Find where the given text appears and provide that cell's center as [x, y] coordinate. 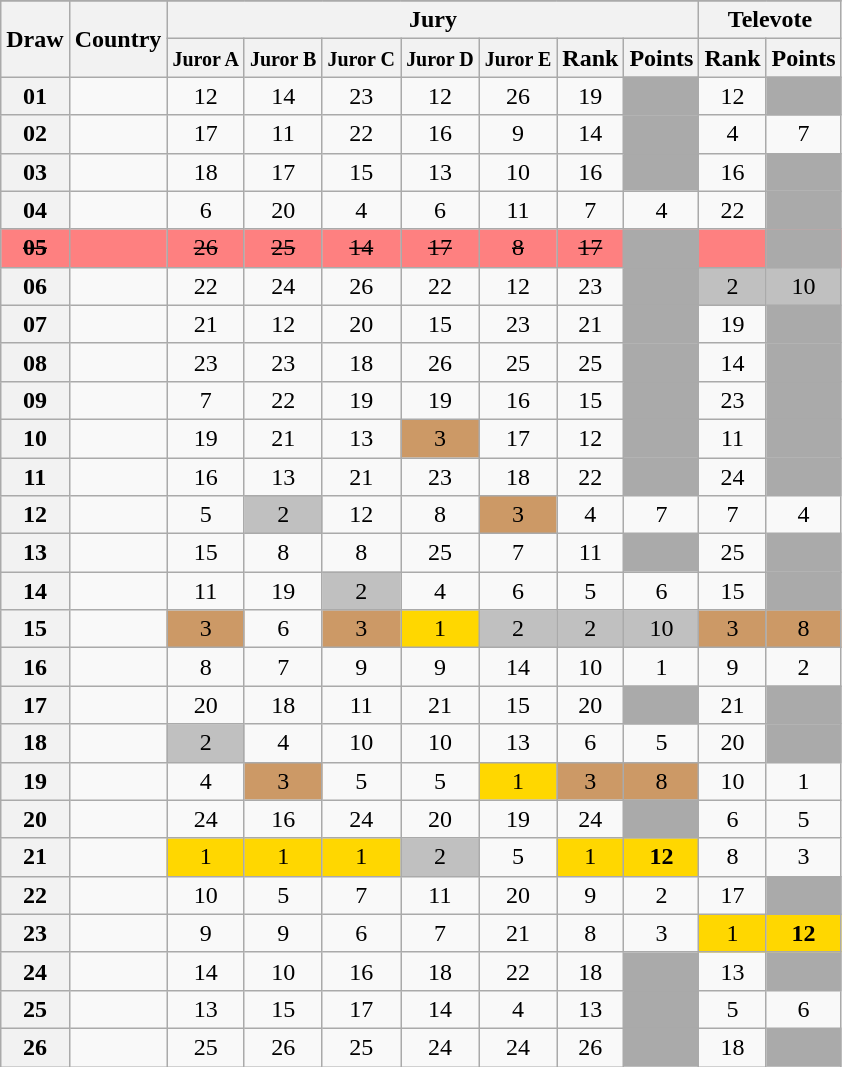
Draw [35, 39]
01 [35, 96]
05 [35, 248]
06 [35, 286]
09 [35, 400]
04 [35, 210]
Country [118, 39]
07 [35, 324]
Televote [770, 20]
Juror A [206, 58]
Juror D [440, 58]
Juror C [362, 58]
Jury [433, 20]
02 [35, 134]
Juror E [518, 58]
08 [35, 362]
03 [35, 172]
Juror B [283, 58]
